Extract the [X, Y] coordinate from the center of the cell holding the provided text.  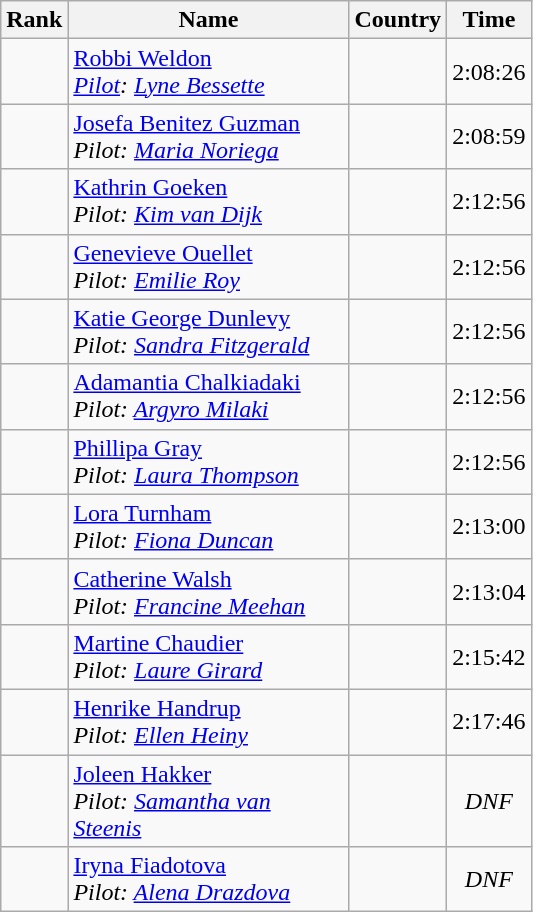
Adamantia ChalkiadakiPilot: Argyro Milaki [208, 396]
2:13:04 [489, 592]
Phillipa GrayPilot: Laura Thompson [208, 462]
Robbi WeldonPilot: Lyne Bessette [208, 72]
Martine ChaudierPilot: Laure Girard [208, 656]
Henrike HandrupPilot: Ellen Heiny [208, 722]
Genevieve OuelletPilot: Emilie Roy [208, 266]
Rank [34, 20]
2:15:42 [489, 656]
2:13:00 [489, 526]
Iryna FiadotovaPilot: Alena Drazdova [208, 880]
2:08:59 [489, 136]
Country [398, 20]
Name [208, 20]
Catherine WalshPilot: Francine Meehan [208, 592]
Time [489, 20]
Josefa Benitez GuzmanPilot: Maria Noriega [208, 136]
Kathrin GoekenPilot: Kim van Dijk [208, 202]
Katie George DunlevyPilot: Sandra Fitzgerald [208, 332]
Joleen HakkerPilot: Samantha van Steenis [208, 800]
Lora TurnhamPilot: Fiona Duncan [208, 526]
2:17:46 [489, 722]
2:08:26 [489, 72]
